Determine the (X, Y) coordinate at the center of the cell enclosing the given text.  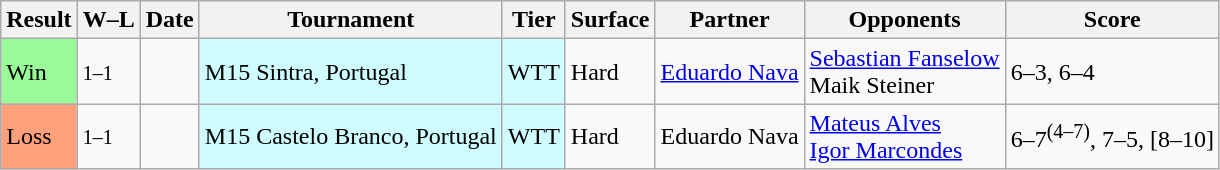
Result (39, 20)
6–7(4–7), 7–5, [8–10] (1112, 136)
Partner (730, 20)
Mateus Alves Igor Marcondes (904, 136)
Tournament (350, 20)
Surface (610, 20)
M15 Sintra, Portugal (350, 72)
Date (170, 20)
Tier (534, 20)
Win (39, 72)
6–3, 6–4 (1112, 72)
Loss (39, 136)
M15 Castelo Branco, Portugal (350, 136)
Opponents (904, 20)
Score (1112, 20)
W–L (108, 20)
Sebastian Fanselow Maik Steiner (904, 72)
